Provide the (X, Y) coordinate of the cell's center where the given text is located.  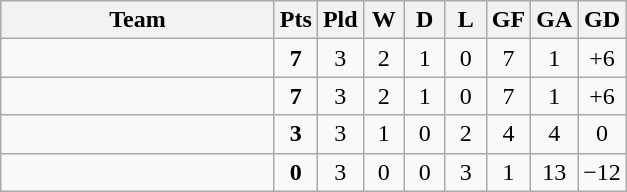
GA (554, 20)
D (424, 20)
L (466, 20)
Pld (340, 20)
W (384, 20)
−12 (602, 172)
GF (508, 20)
GD (602, 20)
Pts (296, 20)
Team (138, 20)
13 (554, 172)
